For the text-containing cell, return its midpoint in (x, y) coordinate format. 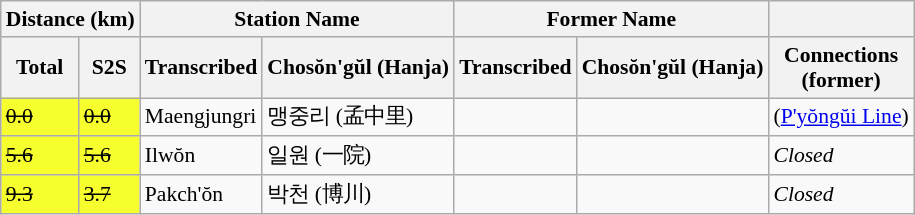
Station Name (297, 19)
Ilwŏn (201, 156)
Pakch'ŏn (201, 194)
Total (40, 68)
9.3 (40, 194)
Distance (km) (70, 19)
Maengjungri (201, 118)
Former Name (611, 19)
S2S (110, 68)
박천 (博川) (358, 194)
3.7 (110, 194)
맹중리 (孟中里) (358, 118)
(P'yŏngŭi Line) (840, 118)
Connections(former) (840, 68)
일원 (一院) (358, 156)
